Determine the [x, y] coordinate at the center of the cell enclosing the given text.  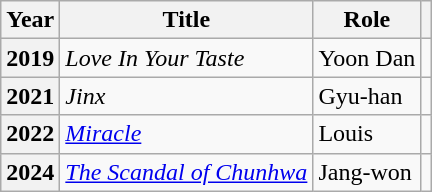
Gyu-han [367, 96]
2024 [30, 172]
2022 [30, 134]
Miracle [186, 134]
Louis [367, 134]
2019 [30, 58]
2021 [30, 96]
Love In Your Taste [186, 58]
Jinx [186, 96]
Title [186, 20]
Yoon Dan [367, 58]
Role [367, 20]
Year [30, 20]
Jang-won [367, 172]
The Scandal of Chunhwa [186, 172]
